For the text-containing cell, return its midpoint in (X, Y) coordinate format. 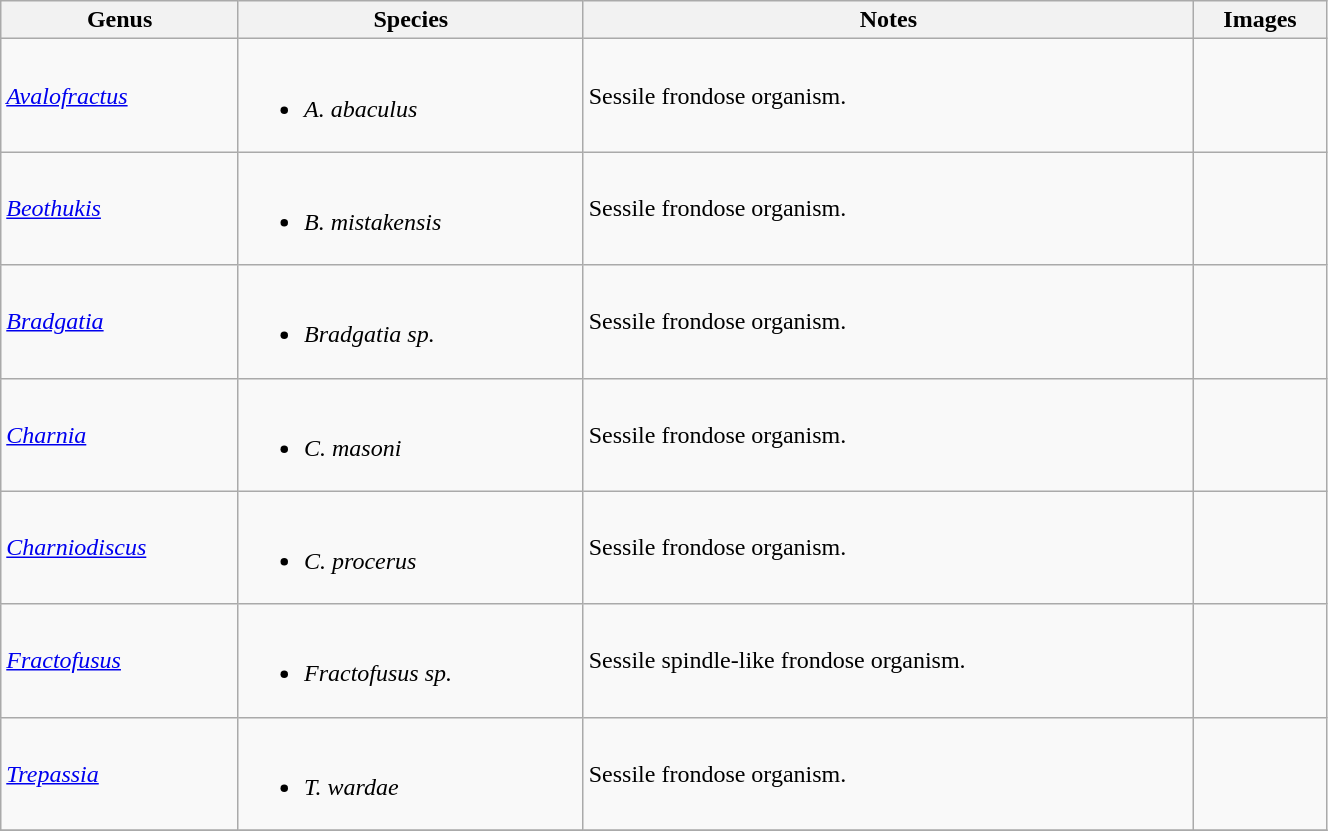
Bradgatia sp. (410, 322)
B. mistakensis (410, 208)
Genus (120, 20)
T. wardae (410, 774)
Sessile spindle-like frondose organism. (888, 660)
Fractofusus sp. (410, 660)
Trepassia (120, 774)
Charnia (120, 434)
A. abaculus (410, 96)
Fractofusus (120, 660)
Images (1260, 20)
C. procerus (410, 548)
C. masoni (410, 434)
Species (410, 20)
Beothukis (120, 208)
Bradgatia (120, 322)
Notes (888, 20)
Charniodiscus (120, 548)
Avalofractus (120, 96)
